For the text-containing cell, return its midpoint in (x, y) coordinate format. 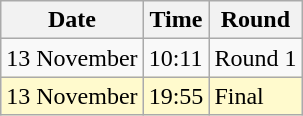
Final (256, 96)
Time (176, 20)
Round (256, 20)
10:11 (176, 58)
19:55 (176, 96)
Date (72, 20)
Round 1 (256, 58)
